Extract the [x, y] coordinate from the center of the cell holding the provided text.  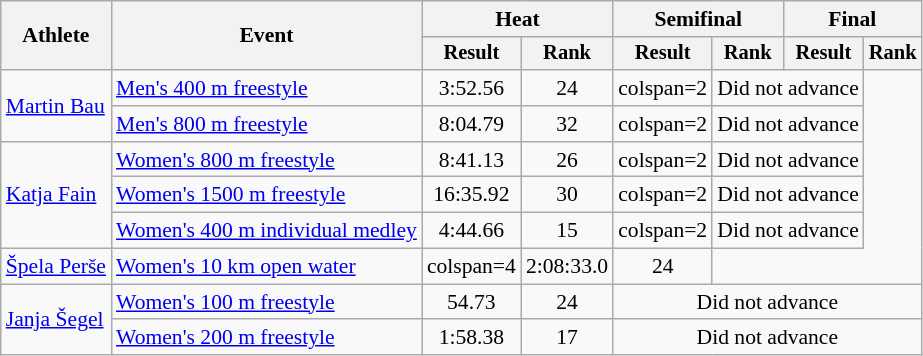
Janja Šegel [56, 320]
Špela Perše [56, 267]
Martin Bau [56, 106]
Final [852, 19]
17 [567, 338]
54.73 [472, 302]
Men's 400 m freestyle [266, 88]
16:35.92 [472, 195]
8:04.79 [472, 124]
Women's 200 m freestyle [266, 338]
Event [266, 36]
2:08:33.0 [567, 267]
8:41.13 [472, 160]
Katja Fain [56, 196]
Heat [518, 19]
Women's 800 m freestyle [266, 160]
15 [567, 231]
Women's 1500 m freestyle [266, 195]
Athlete [56, 36]
colspan=4 [472, 267]
3:52.56 [472, 88]
26 [567, 160]
1:58.38 [472, 338]
Women's 100 m freestyle [266, 302]
30 [567, 195]
4:44.66 [472, 231]
Women's 400 m individual medley [266, 231]
Semifinal [698, 19]
Women's 10 km open water [266, 267]
Men's 800 m freestyle [266, 124]
32 [567, 124]
